Locate the cell with the specified text and output its (x, y) center coordinate. 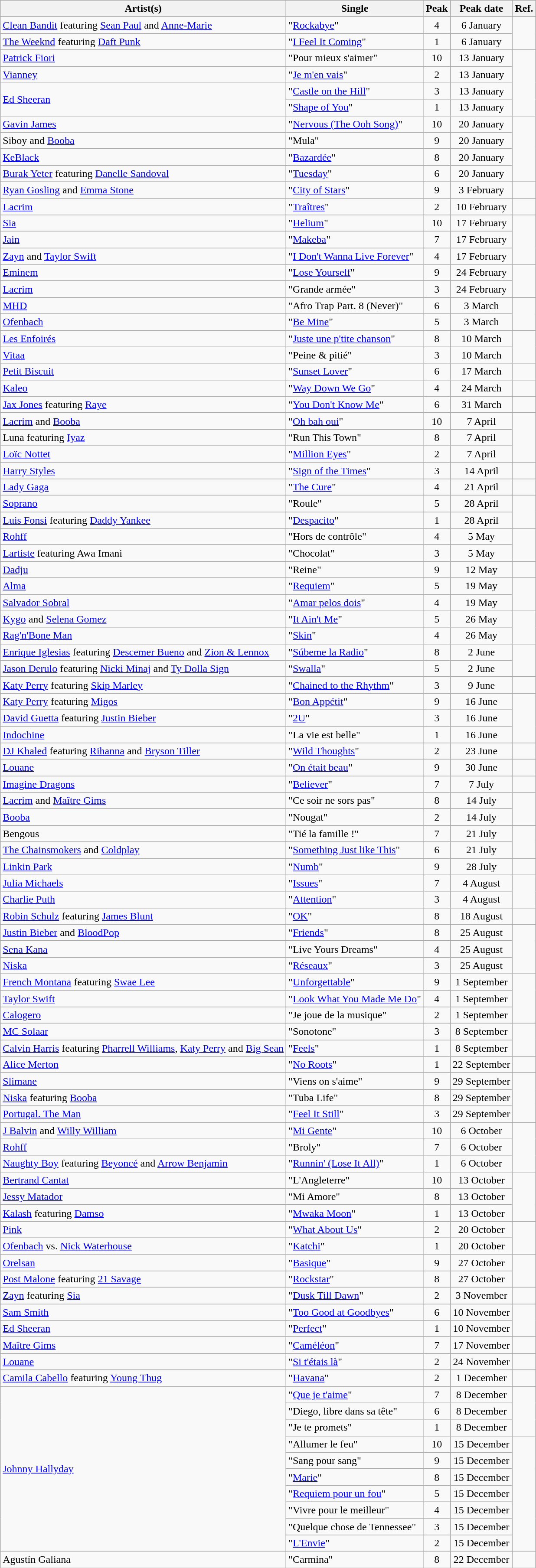
Sena Kana (143, 949)
Linkin Park (143, 867)
Sam Smith (143, 1312)
"Je joue de la musique" (355, 1015)
Peak date (481, 9)
"Bazardée" (355, 157)
3 November (481, 1296)
"Something Just like This" (355, 850)
"Feel It Still" (355, 1114)
Harry Styles (143, 470)
"Mi Amore" (355, 1196)
"Swalla" (355, 668)
Niska (143, 965)
Ryan Gosling and Emma Stone (143, 190)
Bertrand Cantat (143, 1180)
"Juste une p'tite chanson" (355, 339)
Salvador Sobral (143, 603)
"Feels" (355, 1048)
Johnny Hallyday (143, 1469)
Kygo and Selena Gomez (143, 619)
Post Malone featuring 21 Savage (143, 1279)
23 June (481, 751)
"Grande armée" (355, 289)
18 August (481, 916)
"Friends" (355, 932)
"Run This Town" (355, 437)
Julia Michaels (143, 883)
14 April (481, 470)
"Issues" (355, 883)
"Mula" (355, 140)
Clean Bandit featuring Sean Paul and Anne-Marie (143, 25)
"Unforgettable" (355, 982)
"City of Stars" (355, 190)
Portugal. The Man (143, 1114)
"Mi Gente" (355, 1131)
"Rockstar" (355, 1279)
Peak (437, 9)
"Katchi" (355, 1246)
"Sign of the Times" (355, 470)
"Bon Appétit" (355, 701)
Zayn and Taylor Swift (143, 256)
"Havana" (355, 1378)
Burak Yeter featuring Danelle Sandoval (143, 173)
"Traîtres" (355, 207)
DJ Khaled featuring Rihanna and Bryson Tiller (143, 751)
"Makeba" (355, 240)
"Allumer le feu" (355, 1444)
Ofenbach vs. Nick Waterhouse (143, 1246)
Siboy and Booba (143, 140)
"Amar pelos dois" (355, 603)
"Basique" (355, 1263)
Slimane (143, 1081)
9 June (481, 685)
Naughty Boy featuring Beyoncé and Arrow Benjamin (143, 1164)
Gavin James (143, 124)
"Despacito" (355, 520)
1 December (481, 1378)
Jason Derulo featuring Nicki Minaj and Ty Dolla Sign (143, 668)
Ref. (524, 9)
Taylor Swift (143, 998)
"Tuesday" (355, 173)
Justin Bieber and BloodPop (143, 932)
Loïc Nottet (143, 454)
Patrick Fiori (143, 58)
10 February (481, 207)
17 November (481, 1345)
Les Enfoirés (143, 339)
"Pour mieux s'aimer" (355, 58)
21 April (481, 487)
"Je te promets" (355, 1428)
MHD (143, 306)
Agustín Galiana (143, 1560)
Alma (143, 586)
"Nougat" (355, 817)
"Believer" (355, 784)
"Viens on s'aime" (355, 1081)
"Requiem" (355, 586)
Jax Jones featuring Raye (143, 404)
22 December (481, 1560)
Vianney (143, 75)
"Je m'en vais" (355, 75)
Artist(s) (143, 9)
"Reine" (355, 570)
"Afro Trap Part. 8 (Never)" (355, 306)
"Marie" (355, 1477)
"Caméléon" (355, 1345)
Jain (143, 240)
"L'Envie" (355, 1543)
Booba (143, 817)
"Carmina" (355, 1560)
"Mwaka Moon" (355, 1213)
12 May (481, 570)
22 September (481, 1065)
"2U" (355, 718)
Lady Gaga (143, 487)
"It Ain't Me" (355, 619)
"Million Eyes" (355, 454)
3 February (481, 190)
"I Feel It Coming" (355, 42)
"On était beau" (355, 768)
24 November (481, 1362)
Pink (143, 1229)
"Chained to the Rhythm" (355, 685)
Lacrim and Booba (143, 421)
"Quelque chose de Tennessee" (355, 1526)
Single (355, 9)
Vitaa (143, 355)
Orelsan (143, 1263)
"Broly" (355, 1147)
"Hors de contrôle" (355, 537)
30 June (481, 768)
"Skin" (355, 636)
Dadju (143, 570)
17 March (481, 372)
Luna featuring Iyaz (143, 437)
Calogero (143, 1015)
Indochine (143, 735)
Imagine Dragons (143, 784)
"You Don't Know Me" (355, 404)
"Tuba Life" (355, 1098)
Bengous (143, 834)
Lacrim and Maître Gims (143, 801)
"Sang pour sang" (355, 1460)
Petit Biscuit (143, 372)
"Vivre pour le meilleur" (355, 1510)
The Chainsmokers and Coldplay (143, 850)
"Shape of You" (355, 108)
MC Solaar (143, 1032)
"Attention" (355, 900)
Luis Fonsi featuring Daddy Yankee (143, 520)
"Chocolat" (355, 553)
"The Cure" (355, 487)
"Castle on the Hill" (355, 91)
"Numb" (355, 867)
Enrique Iglesias featuring Descemer Bueno and Zion & Lennox (143, 652)
Alice Merton (143, 1065)
Charlie Puth (143, 900)
Kalash featuring Damso (143, 1213)
The Weeknd featuring Daft Punk (143, 42)
Rag'n'Bone Man (143, 636)
"La vie est belle" (355, 735)
"Wild Thoughts" (355, 751)
7 July (481, 784)
"Sunset Lover" (355, 372)
Sia (143, 223)
"Tié la famille !" (355, 834)
"Ce soir ne sors pas" (355, 801)
28 July (481, 867)
"Sonotone" (355, 1032)
Niska featuring Booba (143, 1098)
"I Don't Wanna Live Forever" (355, 256)
"Requiem pour un fou" (355, 1493)
"OK" (355, 916)
Zayn featuring Sia (143, 1296)
"Diego, libre dans sa tête" (355, 1411)
Maître Gims (143, 1345)
Jessy Matador (143, 1196)
Katy Perry featuring Migos (143, 701)
"Réseaux" (355, 965)
"Si t'étais là" (355, 1362)
David Guetta featuring Justin Bieber (143, 718)
Soprano (143, 504)
Lartiste featuring Awa Imani (143, 553)
"Oh bah oui" (355, 421)
24 March (481, 388)
"Rockabye" (355, 25)
Kaleo (143, 388)
"Look What You Made Me Do" (355, 998)
Ofenbach (143, 322)
"Roule" (355, 504)
"L'Angleterre" (355, 1180)
"Helium" (355, 223)
"Be Mine" (355, 322)
Eminem (143, 273)
"What About Us" (355, 1229)
Calvin Harris featuring Pharrell Williams, Katy Perry and Big Sean (143, 1048)
KeBlack (143, 157)
31 March (481, 404)
"Súbeme la Radio" (355, 652)
Katy Perry featuring Skip Marley (143, 685)
"Too Good at Goodbyes" (355, 1312)
Robin Schulz featuring James Blunt (143, 916)
"Lose Yourself" (355, 273)
"Dusk Till Dawn" (355, 1296)
"No Roots" (355, 1065)
"Que je t'aime" (355, 1395)
J Balvin and Willy William (143, 1131)
"Way Down We Go" (355, 388)
French Montana featuring Swae Lee (143, 982)
"Nervous (The Ooh Song)" (355, 124)
"Live Yours Dreams" (355, 949)
"Peine & pitié" (355, 355)
Camila Cabello featuring Young Thug (143, 1378)
"Perfect" (355, 1329)
"Runnin' (Lose It All)" (355, 1164)
